Extract the (X, Y) coordinate from the center of the cell holding the provided text.  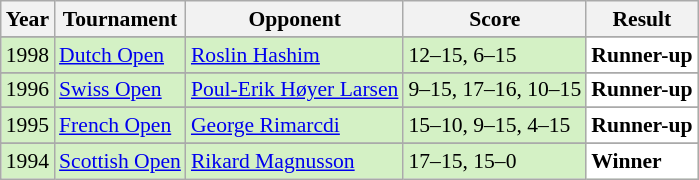
Rikard Magnusson (295, 162)
Scottish Open (120, 162)
Dutch Open (120, 55)
Year (28, 19)
1996 (28, 90)
Swiss Open (120, 90)
Result (642, 19)
15–10, 9–15, 4–15 (494, 126)
1995 (28, 126)
17–15, 15–0 (494, 162)
Poul-Erik Høyer Larsen (295, 90)
Tournament (120, 19)
Roslin Hashim (295, 55)
French Open (120, 126)
9–15, 17–16, 10–15 (494, 90)
1994 (28, 162)
12–15, 6–15 (494, 55)
Opponent (295, 19)
George Rimarcdi (295, 126)
Score (494, 19)
Winner (642, 162)
1998 (28, 55)
